From the cell containing the given text, extract its center point as [x, y] coordinate. 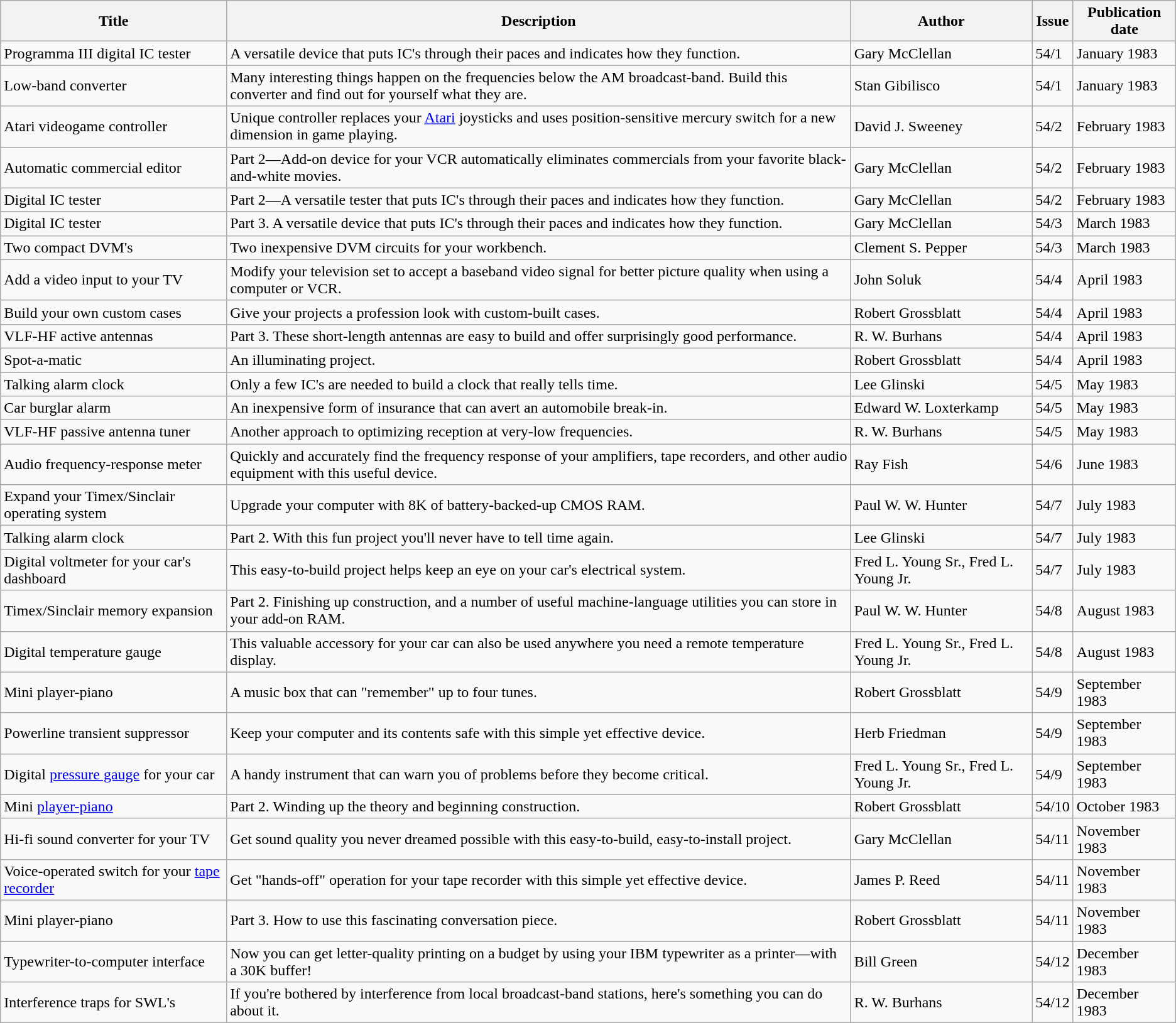
Many interesting things happen on the frequencies below the AM broadcast-band. Build this converter and find out for yourself what they are. [539, 85]
Add a video input to your TV [114, 280]
Give your projects a profession look with custom-built cases. [539, 312]
Modify your television set to accept a baseband video signal for better picture quality when using a computer or VCR. [539, 280]
Publication date [1124, 21]
If you're bothered by interference from local broadcast-band stations, here's something you can do about it. [539, 1002]
Hi-fi sound converter for your TV [114, 839]
Two compact DVM's [114, 247]
Expand your Timex/Sinclair operating system [114, 505]
An illuminating project. [539, 360]
James P. Reed [941, 879]
Issue [1053, 21]
This easy-to-build project helps keep an eye on your car's electrical system. [539, 570]
Get "hands-off" operation for your tape recorder with this simple yet effective device. [539, 879]
Powerline transient suppressor [114, 733]
Part 3. How to use this fascinating conversation piece. [539, 921]
Now you can get letter-quality printing on a budget by using your IBM typewriter as a printer—with a 30K buffer! [539, 961]
Upgrade your computer with 8K of battery-backed-up CMOS RAM. [539, 505]
John Soluk [941, 280]
Only a few IC's are needed to build a clock that really tells time. [539, 384]
54/6 [1053, 465]
54/10 [1053, 806]
Low-band converter [114, 85]
VLF-HF passive antenna tuner [114, 432]
Part 2—A versatile tester that puts IC's through their paces and indicates how they function. [539, 200]
Unique controller replaces your Atari joysticks and uses position-sensitive mercury switch for a new dimension in game playing. [539, 127]
Programma III digital IC tester [114, 53]
Part 2. Finishing up construction, and a number of useful machine-language utilities you can store in your add-on RAM. [539, 610]
Automatic commercial editor [114, 167]
VLF-HF active antennas [114, 336]
Voice-operated switch for your tape recorder [114, 879]
Part 2. Winding up the theory and beginning construction. [539, 806]
David J. Sweeney [941, 127]
Build your own custom cases [114, 312]
Stan Gibilisco [941, 85]
Keep your computer and its contents safe with this simple yet effective device. [539, 733]
A versatile device that puts IC's through their paces and indicates how they function. [539, 53]
Description [539, 21]
Author [941, 21]
June 1983 [1124, 465]
Part 2. With this fun project you'll never have to tell time again. [539, 538]
Ray Fish [941, 465]
Spot-a-matic [114, 360]
Edward W. Loxterkamp [941, 408]
Part 3. A versatile device that puts IC's through their paces and indicates how they function. [539, 224]
An inexpensive form of insurance that can avert an automobile break-in. [539, 408]
October 1983 [1124, 806]
Car burglar alarm [114, 408]
Digital voltmeter for your car's dashboard [114, 570]
Audio frequency-response meter [114, 465]
Clement S. Pepper [941, 247]
Herb Friedman [941, 733]
A music box that can "remember" up to four tunes. [539, 692]
A handy instrument that can warn you of problems before they become critical. [539, 774]
Two inexpensive DVM circuits for your workbench. [539, 247]
Interference traps for SWL's [114, 1002]
Part 2—Add-on device for your VCR automatically eliminates commercials from your favorite black-and-white movies. [539, 167]
This valuable accessory for your car can also be used anywhere you need a remote temperature display. [539, 652]
Get sound quality you never dreamed possible with this easy-to-build, easy-to-install project. [539, 839]
Part 3. These short-length antennas are easy to build and offer surprisingly good performance. [539, 336]
Title [114, 21]
Bill Green [941, 961]
Typewriter-to-computer interface [114, 961]
Quickly and accurately find the frequency response of your amplifiers, tape recorders, and other audio equipment with this useful device. [539, 465]
Digital temperature gauge [114, 652]
Digital pressure gauge for your car [114, 774]
Timex/Sinclair memory expansion [114, 610]
Atari videogame controller [114, 127]
Another approach to optimizing reception at very-low frequencies. [539, 432]
